Pinpoint the cell where the given text exists, returning its [x, y] midpoint coordinate. 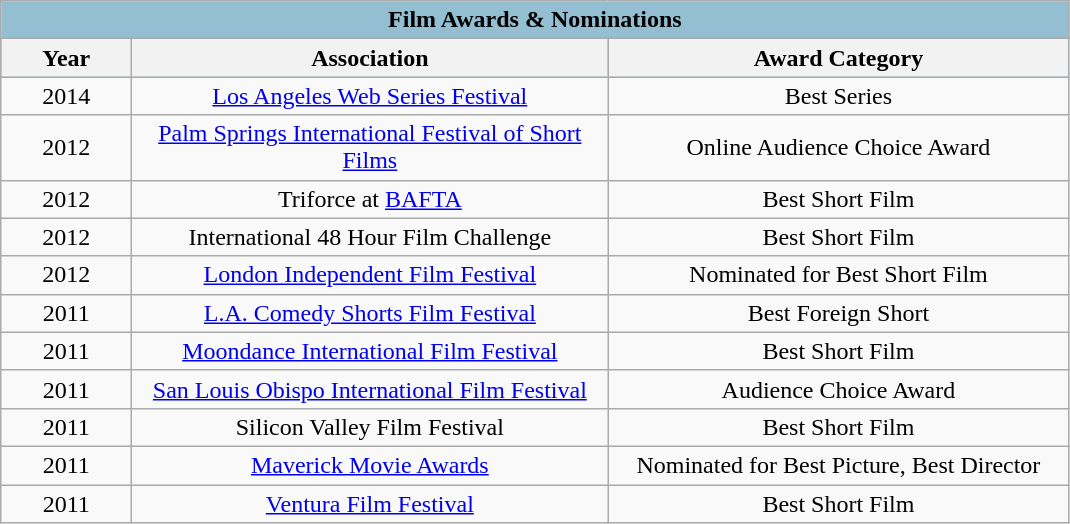
Film Awards & Nominations [535, 20]
Nominated for Best Short Film [838, 275]
Palm Springs International Festival of Short Films [370, 148]
Best Series [838, 96]
Year [66, 58]
San Louis Obispo International Film Festival [370, 389]
Audience Choice Award [838, 389]
Nominated for Best Picture, Best Director [838, 465]
Los Angeles Web Series Festival [370, 96]
International 48 Hour Film Challenge [370, 237]
Silicon Valley Film Festival [370, 427]
L.A. Comedy Shorts Film Festival [370, 313]
London Independent Film Festival [370, 275]
2014 [66, 96]
Triforce at BAFTA [370, 199]
Moondance International Film Festival [370, 351]
Best Foreign Short [838, 313]
Ventura Film Festival [370, 503]
Maverick Movie Awards [370, 465]
Online Audience Choice Award [838, 148]
Association [370, 58]
Award Category [838, 58]
